From the cell containing the given text, extract its center point as [x, y] coordinate. 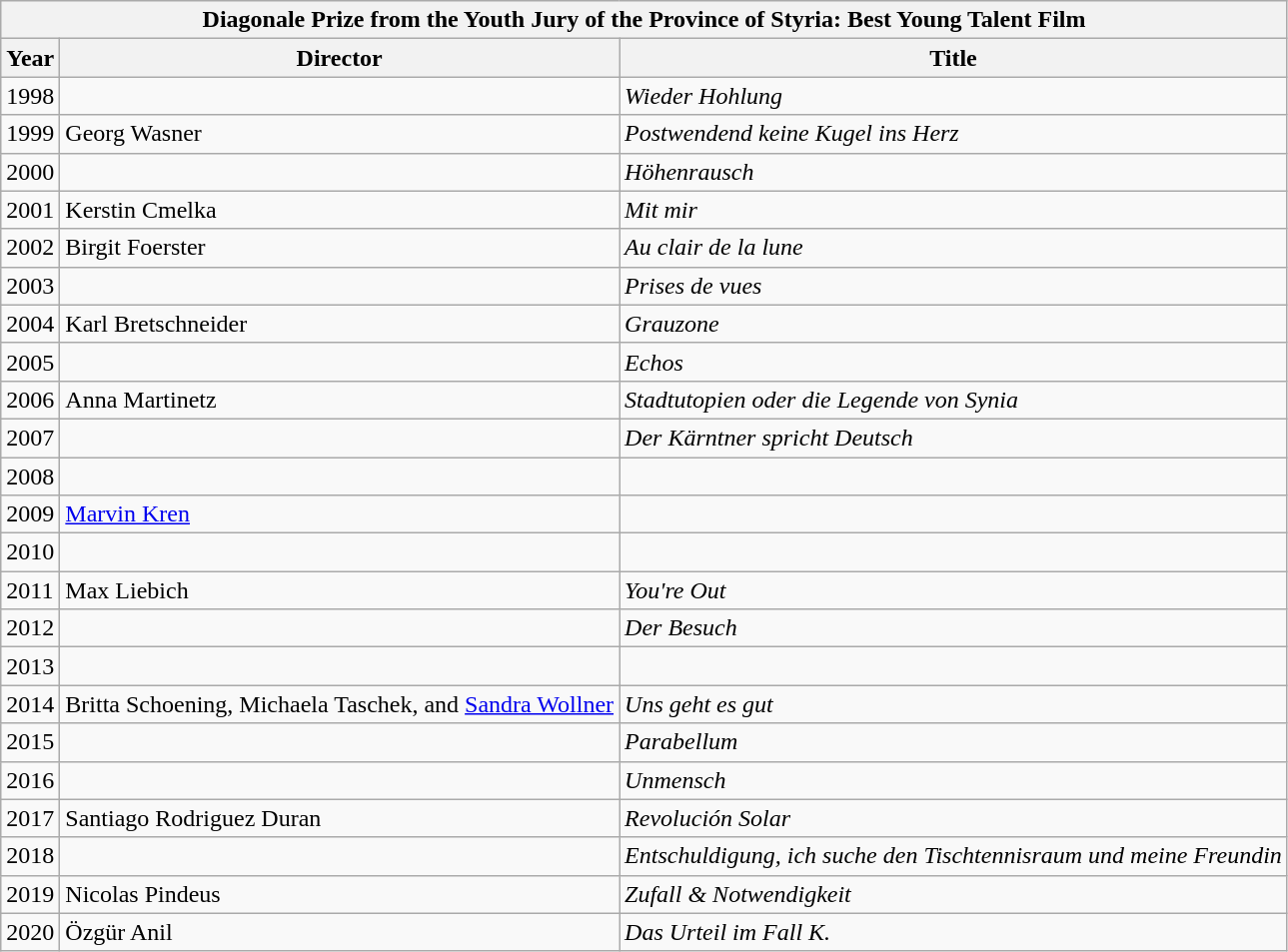
Title [953, 58]
Höhenrausch [953, 172]
2003 [30, 286]
Prises de vues [953, 286]
Özgür Anil [340, 932]
2008 [30, 476]
Der Besuch [953, 628]
Grauzone [953, 324]
1999 [30, 134]
2015 [30, 742]
2009 [30, 514]
Karl Bretschneider [340, 324]
2013 [30, 666]
1998 [30, 96]
Uns geht es gut [953, 704]
2005 [30, 362]
Echos [953, 362]
Britta Schoening, Michaela Taschek, and Sandra Wollner [340, 704]
Year [30, 58]
2017 [30, 818]
Max Liebich [340, 590]
Birgit Foerster [340, 248]
Unmensch [953, 780]
Marvin Kren [340, 514]
2007 [30, 438]
Der Kärntner spricht Deutsch [953, 438]
Postwendend keine Kugel ins Herz [953, 134]
Diagonale Prize from the Youth Jury of the Province of Styria: Best Young Talent Film [644, 20]
You're Out [953, 590]
2019 [30, 894]
2014 [30, 704]
Director [340, 58]
2018 [30, 856]
2002 [30, 248]
2011 [30, 590]
Kerstin Cmelka [340, 210]
Revolución Solar [953, 818]
Santiago Rodriguez Duran [340, 818]
2001 [30, 210]
2020 [30, 932]
2010 [30, 552]
Stadtutopien oder die Legende von Synia [953, 400]
Wieder Hohlung [953, 96]
Au clair de la lune [953, 248]
Das Urteil im Fall K. [953, 932]
Mit mir [953, 210]
2000 [30, 172]
2012 [30, 628]
Parabellum [953, 742]
Georg Wasner [340, 134]
Zufall & Notwendigkeit [953, 894]
2006 [30, 400]
Nicolas Pindeus [340, 894]
2004 [30, 324]
2016 [30, 780]
Entschuldigung, ich suche den Tischtennisraum und meine Freundin [953, 856]
Anna Martinetz [340, 400]
